From the cell containing the given text, extract its center point as [X, Y] coordinate. 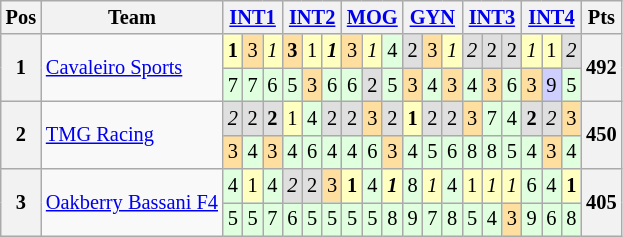
TMG Racing [132, 134]
450 [601, 134]
Oakberry Bassani F4 [132, 202]
GYN [433, 17]
INT2 [312, 17]
INT3 [492, 17]
405 [601, 202]
INT1 [253, 17]
Pts [601, 17]
492 [601, 68]
MOG [372, 17]
Pos [21, 17]
INT4 [552, 17]
Team [132, 17]
Cavaleiro Sports [132, 68]
